For the text-containing cell, return its midpoint in (x, y) coordinate format. 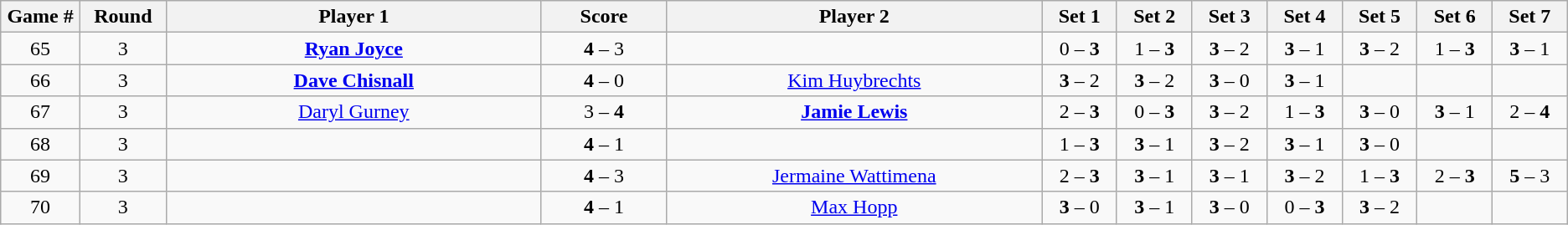
Max Hopp (854, 207)
Player 1 (353, 17)
4 – 0 (603, 80)
Set 4 (1305, 17)
Set 6 (1455, 17)
Set 7 (1529, 17)
Set 1 (1080, 17)
5 – 3 (1529, 176)
Score (603, 17)
Player 2 (854, 17)
Ryan Joyce (353, 49)
Set 5 (1380, 17)
Jermaine Wattimena (854, 176)
2 – 4 (1529, 112)
67 (40, 112)
65 (40, 49)
Daryl Gurney (353, 112)
70 (40, 207)
68 (40, 144)
66 (40, 80)
Jamie Lewis (854, 112)
Game # (40, 17)
Dave Chisnall (353, 80)
69 (40, 176)
Set 3 (1230, 17)
3 – 4 (603, 112)
Round (122, 17)
Kim Huybrechts (854, 80)
Set 2 (1154, 17)
